Determine the (X, Y) coordinate at the center of the cell enclosing the given text.  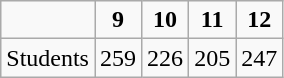
247 (260, 58)
Students (48, 58)
226 (166, 58)
12 (260, 20)
10 (166, 20)
259 (118, 58)
9 (118, 20)
11 (212, 20)
205 (212, 58)
